Identify which cell holds the provided text, then report its (X, Y) central coordinate. 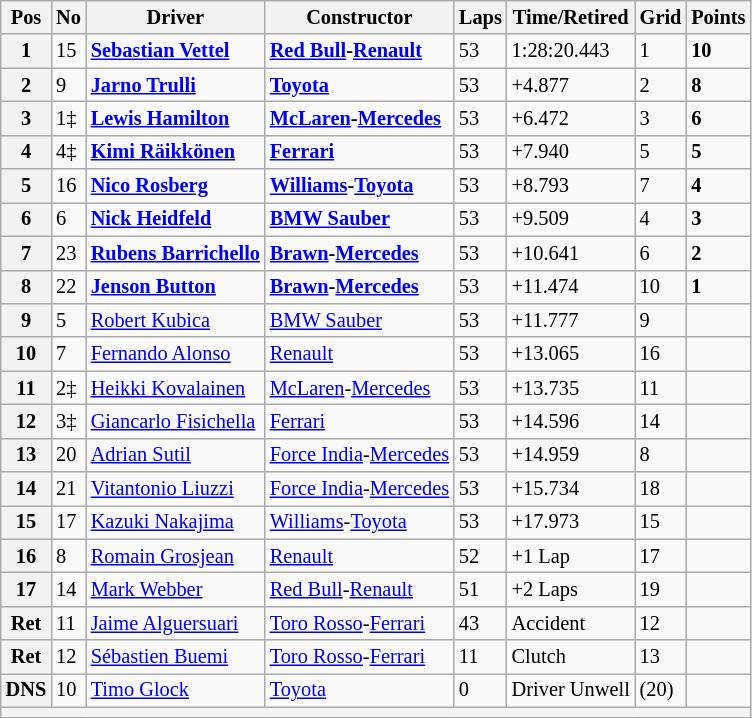
+6.472 (571, 118)
Romain Grosjean (176, 556)
Grid (661, 17)
Lewis Hamilton (176, 118)
+1 Lap (571, 556)
Mark Webber (176, 589)
+11.474 (571, 287)
Nico Rosberg (176, 186)
+17.973 (571, 522)
+10.641 (571, 253)
Jarno Trulli (176, 85)
+15.734 (571, 489)
21 (68, 489)
4‡ (68, 152)
Nick Heidfeld (176, 219)
0 (480, 690)
Clutch (571, 657)
Kazuki Nakajima (176, 522)
Driver Unwell (571, 690)
(20) (661, 690)
1‡ (68, 118)
Fernando Alonso (176, 354)
22 (68, 287)
Kimi Räikkönen (176, 152)
+9.509 (571, 219)
23 (68, 253)
Sebastian Vettel (176, 51)
Driver (176, 17)
Time/Retired (571, 17)
43 (480, 623)
+2 Laps (571, 589)
Laps (480, 17)
Pos (26, 17)
Jenson Button (176, 287)
3‡ (68, 421)
+13.735 (571, 388)
+13.065 (571, 354)
1:28:20.443 (571, 51)
Timo Glock (176, 690)
+4.877 (571, 85)
Heikki Kovalainen (176, 388)
19 (661, 589)
18 (661, 489)
2‡ (68, 388)
No (68, 17)
Giancarlo Fisichella (176, 421)
Sébastien Buemi (176, 657)
+14.596 (571, 421)
+8.793 (571, 186)
Adrian Sutil (176, 455)
+7.940 (571, 152)
+11.777 (571, 320)
Vitantonio Liuzzi (176, 489)
Accident (571, 623)
Jaime Alguersuari (176, 623)
Constructor (360, 17)
Points (718, 17)
Rubens Barrichello (176, 253)
20 (68, 455)
+14.959 (571, 455)
DNS (26, 690)
52 (480, 556)
51 (480, 589)
Robert Kubica (176, 320)
